Locate the cell with the specified text and output its (x, y) center coordinate. 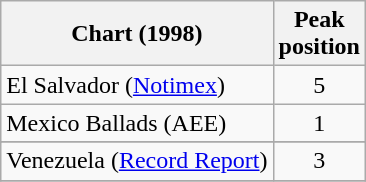
Venezuela (Record Report) (137, 161)
Peakposition (319, 34)
Mexico Ballads (AEE) (137, 123)
5 (319, 85)
Chart (1998) (137, 34)
El Salvador (Notimex) (137, 85)
1 (319, 123)
3 (319, 161)
